Provide the [X, Y] coordinate of the cell's center where the given text is located.  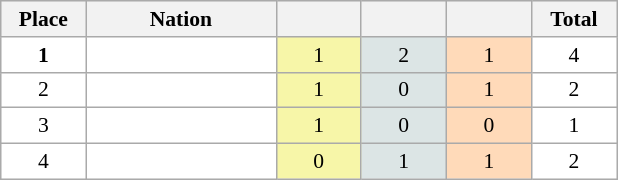
Total [574, 19]
Nation [181, 19]
Place [44, 19]
3 [44, 126]
